Identify which cell holds the provided text, then report its [x, y] central coordinate. 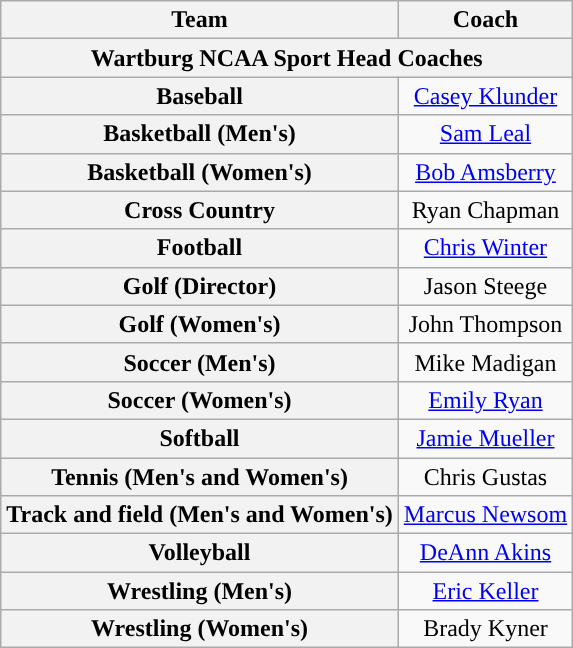
Chris Gustas [485, 477]
Wrestling (Men's) [200, 591]
Wrestling (Women's) [200, 629]
John Thompson [485, 324]
Softball [200, 438]
Basketball (Men's) [200, 134]
Golf (Director) [200, 286]
Casey Klunder [485, 96]
Ryan Chapman [485, 210]
Cross Country [200, 210]
Brady Kyner [485, 629]
Sam Leal [485, 134]
DeAnn Akins [485, 553]
Soccer (Men's) [200, 362]
Basketball (Women's) [200, 172]
Golf (Women's) [200, 324]
Soccer (Women's) [200, 400]
Volleyball [200, 553]
Chris Winter [485, 248]
Wartburg NCAA Sport Head Coaches [287, 58]
Jamie Mueller [485, 438]
Emily Ryan [485, 400]
Track and field (Men's and Women's) [200, 515]
Baseball [200, 96]
Coach [485, 20]
Marcus Newsom [485, 515]
Bob Amsberry [485, 172]
Team [200, 20]
Mike Madigan [485, 362]
Football [200, 248]
Eric Keller [485, 591]
Jason Steege [485, 286]
Tennis (Men's and Women's) [200, 477]
